Determine the [X, Y] coordinate at the center of the cell enclosing the given text.  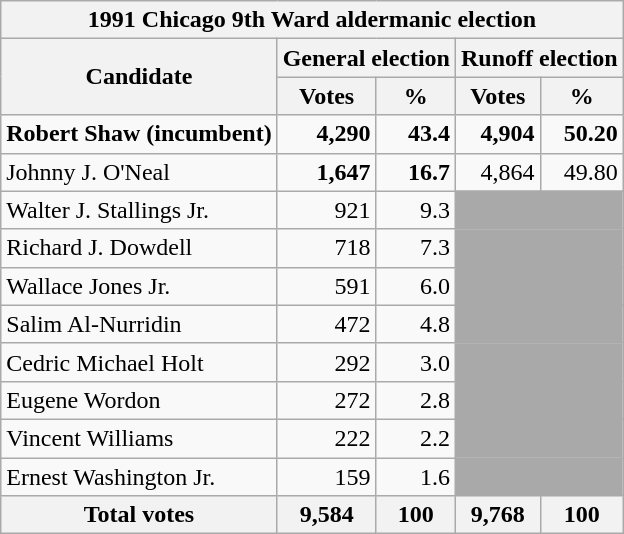
6.0 [416, 286]
4,290 [326, 134]
2.2 [416, 438]
159 [326, 477]
3.0 [416, 362]
Total votes [139, 515]
9.3 [416, 210]
Johnny J. O'Neal [139, 172]
1991 Chicago 9th Ward aldermanic election [312, 20]
Runoff election [539, 58]
4,904 [498, 134]
Vincent Williams [139, 438]
Walter J. Stallings Jr. [139, 210]
49.80 [582, 172]
1.6 [416, 477]
7.3 [416, 248]
591 [326, 286]
Cedric Michael Holt [139, 362]
Wallace Jones Jr. [139, 286]
472 [326, 324]
921 [326, 210]
9,768 [498, 515]
General election [366, 58]
Richard J. Dowdell [139, 248]
718 [326, 248]
Ernest Washington Jr. [139, 477]
1,647 [326, 172]
292 [326, 362]
9,584 [326, 515]
222 [326, 438]
16.7 [416, 172]
Candidate [139, 77]
50.20 [582, 134]
Salim Al-Nurridin [139, 324]
43.4 [416, 134]
4,864 [498, 172]
Eugene Wordon [139, 400]
4.8 [416, 324]
272 [326, 400]
Robert Shaw (incumbent) [139, 134]
2.8 [416, 400]
